Return the [x, y] coordinate for the center point of the cell that contains the specified text.  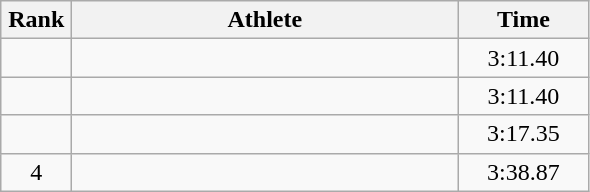
Athlete [265, 20]
4 [36, 172]
3:38.87 [524, 172]
Rank [36, 20]
3:17.35 [524, 134]
Time [524, 20]
